Extract the (x, y) coordinate from the center of the cell holding the provided text.  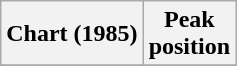
Peakposition (189, 34)
Chart (1985) (72, 34)
